Find where the given text appears and provide that cell's center as [X, Y] coordinate. 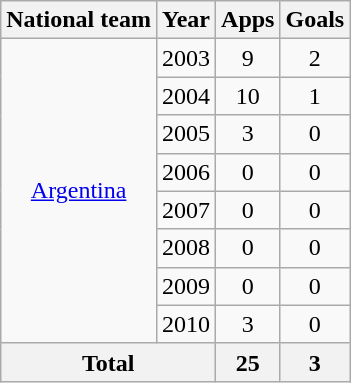
2005 [186, 134]
2008 [186, 248]
2006 [186, 172]
25 [248, 362]
9 [248, 58]
2004 [186, 96]
2010 [186, 324]
National team [79, 20]
2003 [186, 58]
Total [108, 362]
2 [315, 58]
1 [315, 96]
Apps [248, 20]
Goals [315, 20]
10 [248, 96]
Year [186, 20]
2009 [186, 286]
Argentina [79, 191]
2007 [186, 210]
